Provide the (x, y) coordinate of the cell's center where the given text is located.  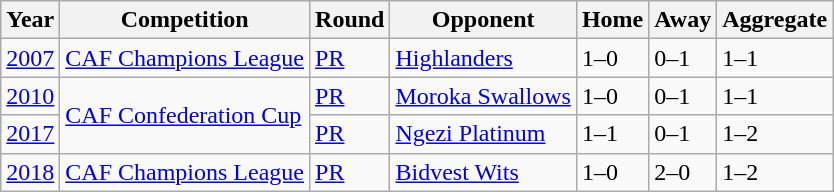
Opponent (483, 20)
Aggregate (775, 20)
2018 (30, 172)
Competition (185, 20)
Away (683, 20)
2007 (30, 58)
CAF Confederation Cup (185, 115)
Home (612, 20)
2–0 (683, 172)
Year (30, 20)
2017 (30, 134)
Moroka Swallows (483, 96)
Round (350, 20)
Bidvest Wits (483, 172)
Highlanders (483, 58)
Ngezi Platinum (483, 134)
2010 (30, 96)
